Return the [X, Y] coordinate for the center point of the cell that contains the specified text.  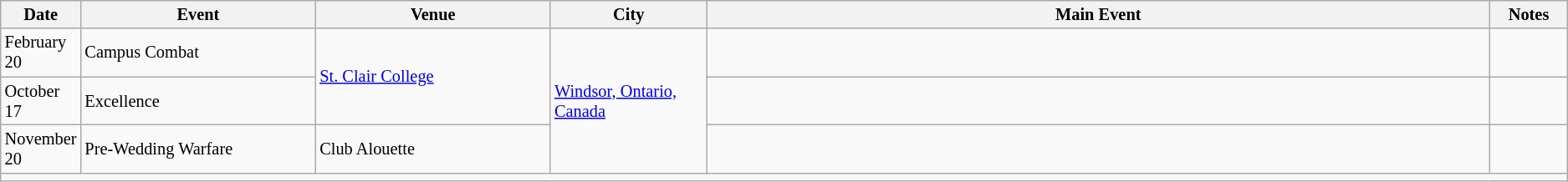
Venue [433, 14]
Club Alouette [433, 149]
St. Clair College [433, 77]
October 17 [41, 101]
Event [197, 14]
Notes [1529, 14]
Excellence [197, 101]
Pre-Wedding Warfare [197, 149]
Campus Combat [197, 53]
Windsor, Ontario, Canada [629, 100]
Date [41, 14]
Main Event [1098, 14]
November 20 [41, 149]
February 20 [41, 53]
City [629, 14]
